Identify which cell holds the provided text, then report its [x, y] central coordinate. 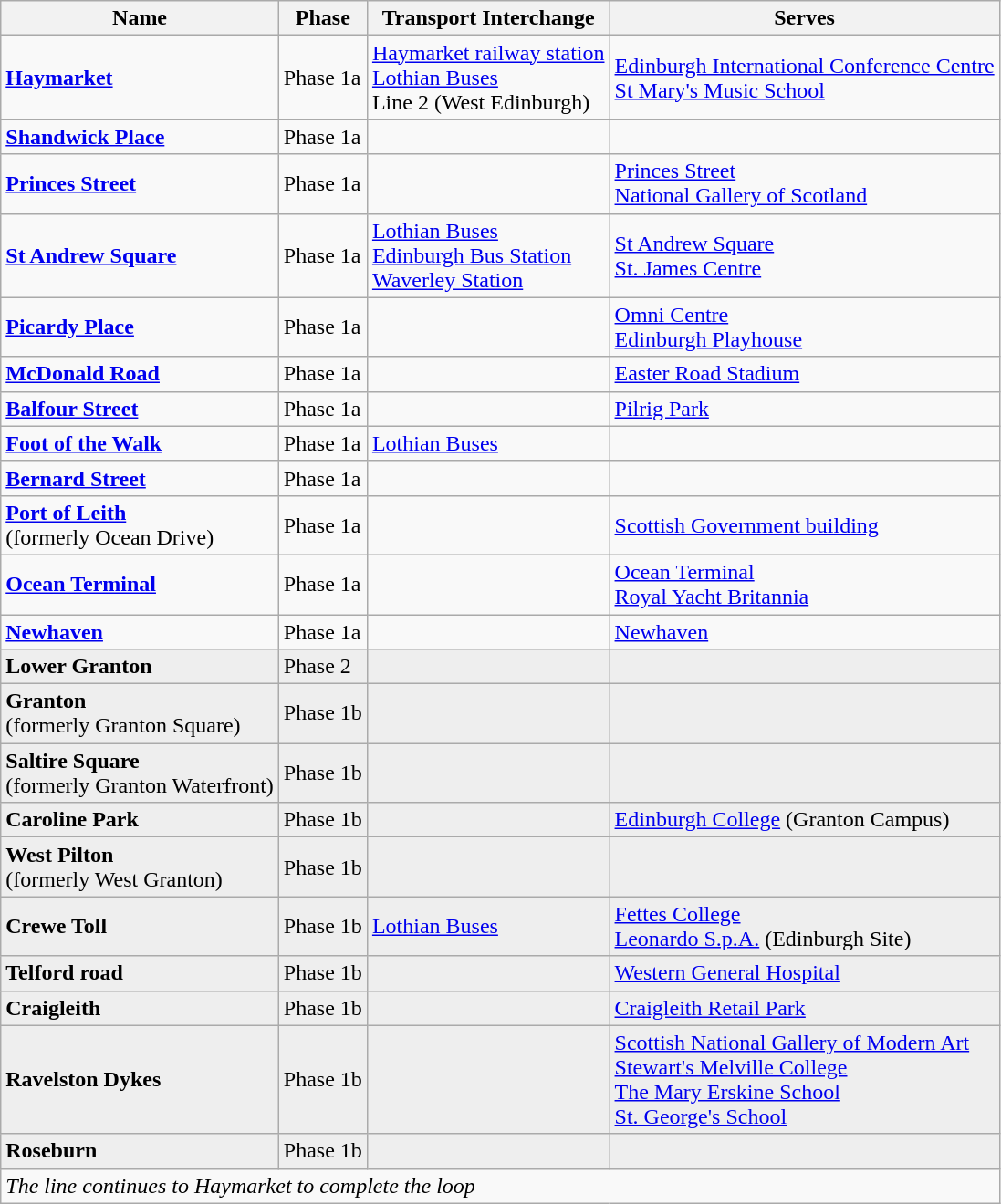
Craigleith Retail Park [805, 1008]
Princes StreetNational Gallery of Scotland [805, 184]
Ocean Terminal [141, 584]
The line continues to Haymarket to complete the loop [500, 1186]
Lothian BusesEdinburgh Bus Station Waverley Station [488, 255]
Saltire Square (formerly Granton Waterfront) [141, 773]
Omni CentreEdinburgh Playhouse [805, 327]
Craigleith [141, 1008]
Edinburgh International Conference CentreSt Mary's Music School [805, 78]
Phase [323, 18]
Granton (formerly Granton Square) [141, 713]
Ravelston Dykes [141, 1080]
Crewe Toll [141, 927]
Lower Granton [141, 667]
Western General Hospital [805, 973]
Haymarket [141, 78]
Serves [805, 18]
Pilrig Park [805, 409]
Edinburgh College (Granton Campus) [805, 820]
Bernard Street [141, 478]
Roseburn [141, 1151]
Name [141, 18]
Easter Road Stadium [805, 374]
Phase 2 [323, 667]
Fettes CollegeLeonardo S.p.A. (Edinburgh Site) [805, 927]
Caroline Park [141, 820]
Port of Leith (formerly Ocean Drive) [141, 525]
Scottish National Gallery of Modern ArtStewart's Melville CollegeThe Mary Erskine SchoolSt. George's School [805, 1080]
St Andrew SquareSt. James Centre [805, 255]
Foot of the Walk [141, 443]
McDonald Road [141, 374]
Ocean TerminalRoyal Yacht Britannia [805, 584]
Haymarket railway station Lothian Buses Line 2 (West Edinburgh) [488, 78]
Picardy Place [141, 327]
Scottish Government building [805, 525]
Telford road [141, 973]
West Pilton (formerly West Granton) [141, 867]
St Andrew Square [141, 255]
Princes Street [141, 184]
Shandwick Place [141, 137]
Balfour Street [141, 409]
Transport Interchange [488, 18]
